Extract the (x, y) coordinate from the center of the cell holding the provided text.  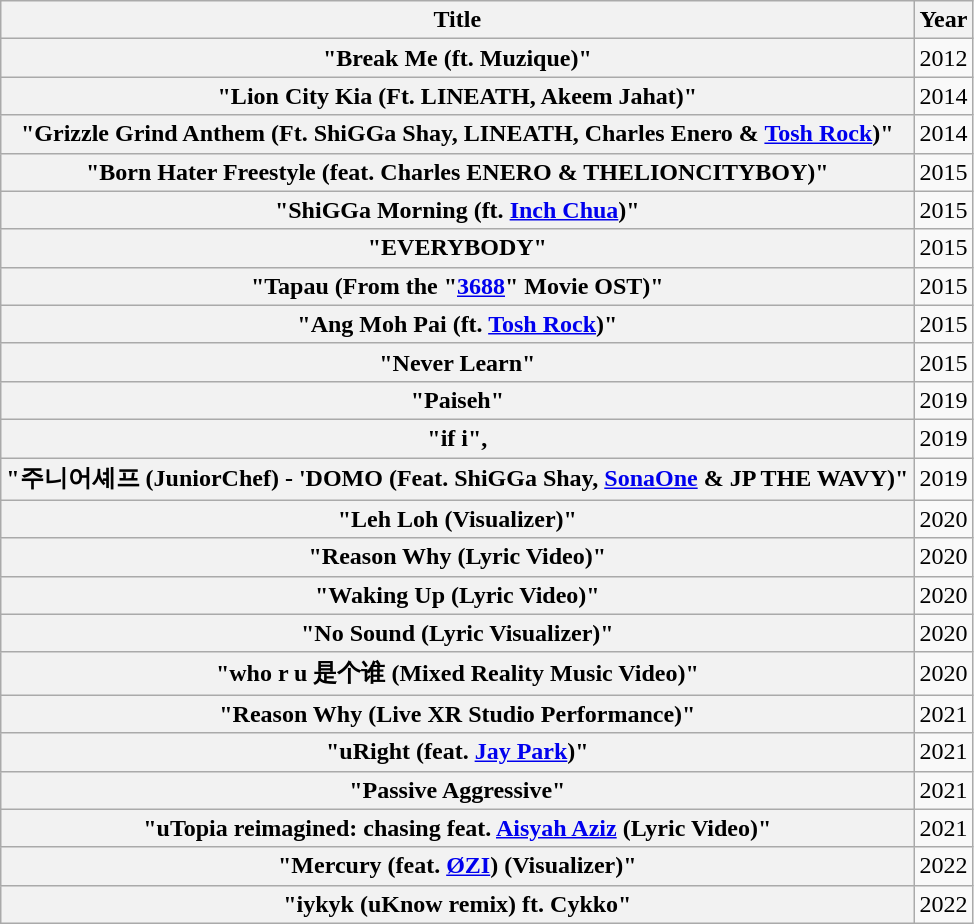
"Lion City Kia (Ft. LINEATH, Akeem Jahat)" (458, 96)
"who r u 是个谁 (Mixed Reality Music Video)" (458, 674)
Title (458, 20)
"Waking Up (Lyric Video)" (458, 595)
"if i", (458, 438)
"Break Me (ft. Muzique)" (458, 58)
"주니어셰프 (JuniorChef) - 'DOMO (Feat. ShiGGa Shay, SonaOne & JP THE WAVY)" (458, 480)
"Paiseh" (458, 400)
"Leh Loh (Visualizer)" (458, 519)
"uTopia reimagined: chasing feat. Aisyah Aziz (Lyric Video)" (458, 828)
"Never Learn" (458, 362)
"ShiGGa Morning (ft. Inch Chua)" (458, 210)
"uRight (feat. Jay Park)" (458, 752)
"iykyk (uKnow remix) ft. Cykko" (458, 904)
"No Sound (Lyric Visualizer)" (458, 633)
"EVERYBODY" (458, 248)
"Tapau (From the "3688" Movie OST)" (458, 286)
"Passive Aggressive" (458, 790)
"Ang Moh Pai (ft. Tosh Rock)" (458, 324)
"Grizzle Grind Anthem (Ft. ShiGGa Shay, LINEATH, Charles Enero & Tosh Rock)" (458, 134)
"Born Hater Freestyle (feat. Charles ENERO & THELIONCITYBOY)" (458, 172)
"Reason Why (Live XR Studio Performance)" (458, 714)
Year (944, 20)
"Mercury (feat. ØZI) (Visualizer)" (458, 866)
"Reason Why (Lyric Video)" (458, 557)
2012 (944, 58)
